For the text-containing cell, return its midpoint in (X, Y) coordinate format. 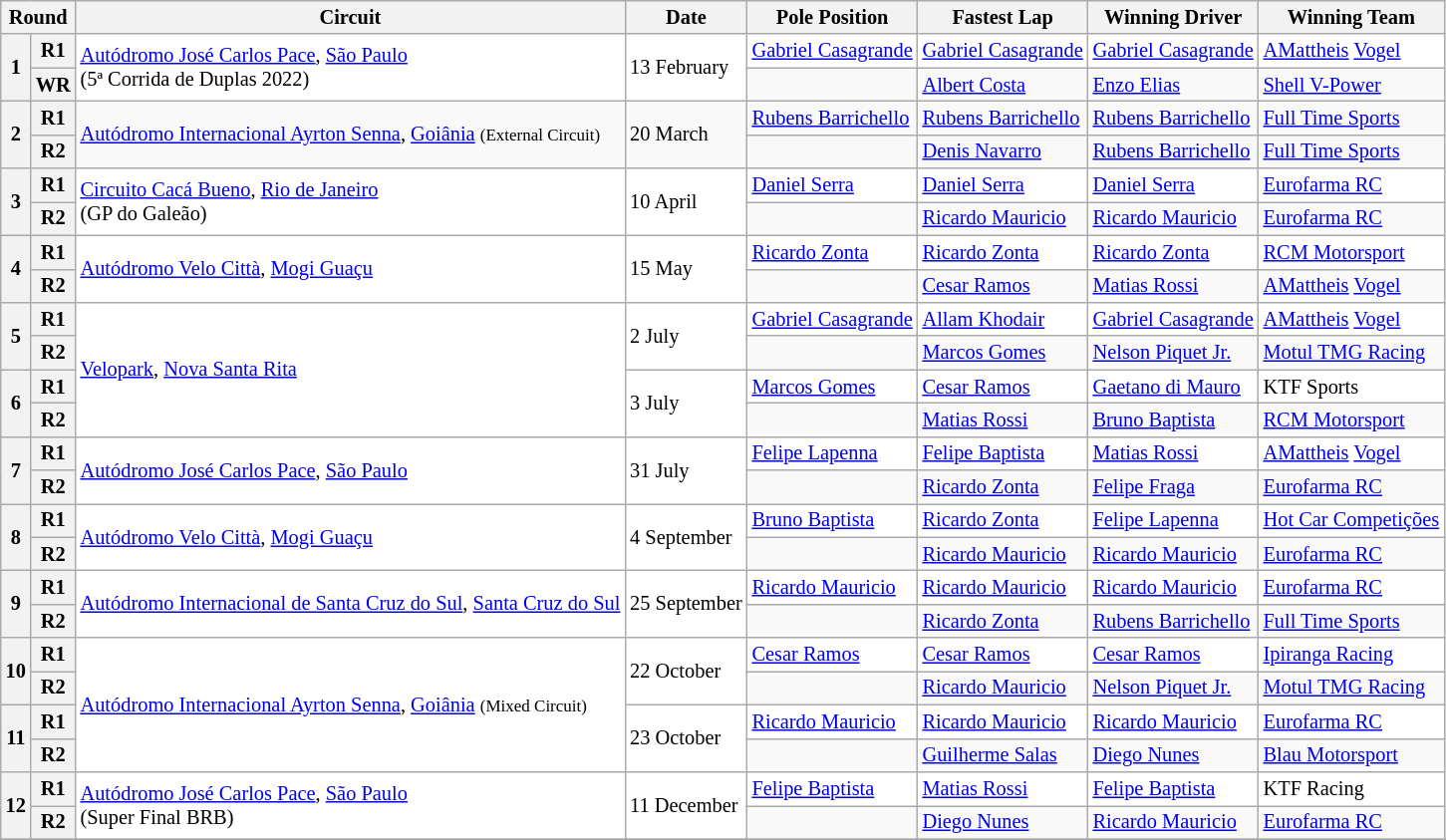
11 (16, 737)
6 (16, 403)
3 July (686, 403)
13 February (686, 68)
Autódromo Internacional Ayrton Senna, Goiânia (Mixed Circuit) (351, 705)
5 (16, 335)
Hot Car Competições (1351, 520)
Enzo Elias (1174, 85)
Pole Position (833, 17)
Gaetano di Mauro (1174, 387)
3 (16, 201)
22 October (686, 672)
9 (16, 604)
Blau Motorsport (1351, 755)
Albert Costa (1003, 85)
12 (16, 805)
Fastest Lap (1003, 17)
Autódromo José Carlos Pace, São Paulo(Super Final BRB) (351, 805)
23 October (686, 737)
Ipiranga Racing (1351, 655)
Winning Team (1351, 17)
Circuito Cacá Bueno, Rio de Janeiro(GP do Galeão) (351, 201)
31 July (686, 470)
4 September (686, 536)
Shell V-Power (1351, 85)
2 (16, 134)
Guilherme Salas (1003, 755)
7 (16, 470)
10 (16, 672)
Denis Navarro (1003, 151)
Velopark, Nova Santa Rita (351, 369)
Allam Khodair (1003, 319)
KTF Racing (1351, 788)
2 July (686, 335)
WR (54, 85)
8 (16, 536)
Winning Driver (1174, 17)
Autódromo José Carlos Pace, São Paulo(5ª Corrida de Duplas 2022) (351, 68)
20 March (686, 134)
Round (38, 17)
Autódromo Internacional de Santa Cruz do Sul, Santa Cruz do Sul (351, 604)
Autódromo Internacional Ayrton Senna, Goiânia (External Circuit) (351, 134)
10 April (686, 201)
1 (16, 68)
Autódromo José Carlos Pace, São Paulo (351, 470)
Date (686, 17)
KTF Sports (1351, 387)
Felipe Fraga (1174, 487)
25 September (686, 604)
Circuit (351, 17)
4 (16, 269)
11 December (686, 805)
15 May (686, 269)
